Determine the (x, y) coordinate at the center of the cell enclosing the given text.  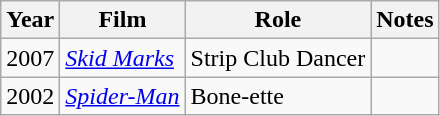
Film (122, 20)
Bone-ette (278, 96)
Skid Marks (122, 58)
Strip Club Dancer (278, 58)
2002 (30, 96)
Role (278, 20)
2007 (30, 58)
Notes (405, 20)
Spider-Man (122, 96)
Year (30, 20)
